Capture the cell that displays the provided text and extract its (X, Y) central coordinate. 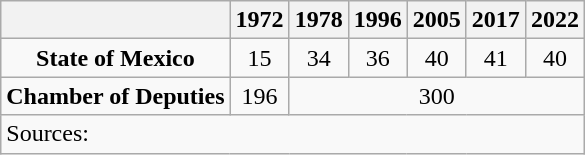
2017 (496, 20)
Chamber of Deputies (116, 96)
15 (260, 58)
41 (496, 58)
1972 (260, 20)
1978 (318, 20)
State of Mexico (116, 58)
2005 (436, 20)
196 (260, 96)
Sources: (293, 134)
2022 (554, 20)
34 (318, 58)
300 (436, 96)
1996 (378, 20)
36 (378, 58)
